Identify which cell holds the provided text, then report its (x, y) central coordinate. 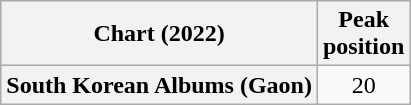
South Korean Albums (Gaon) (160, 85)
20 (363, 85)
Chart (2022) (160, 34)
Peakposition (363, 34)
